Determine the (x, y) coordinate at the center of the cell enclosing the given text.  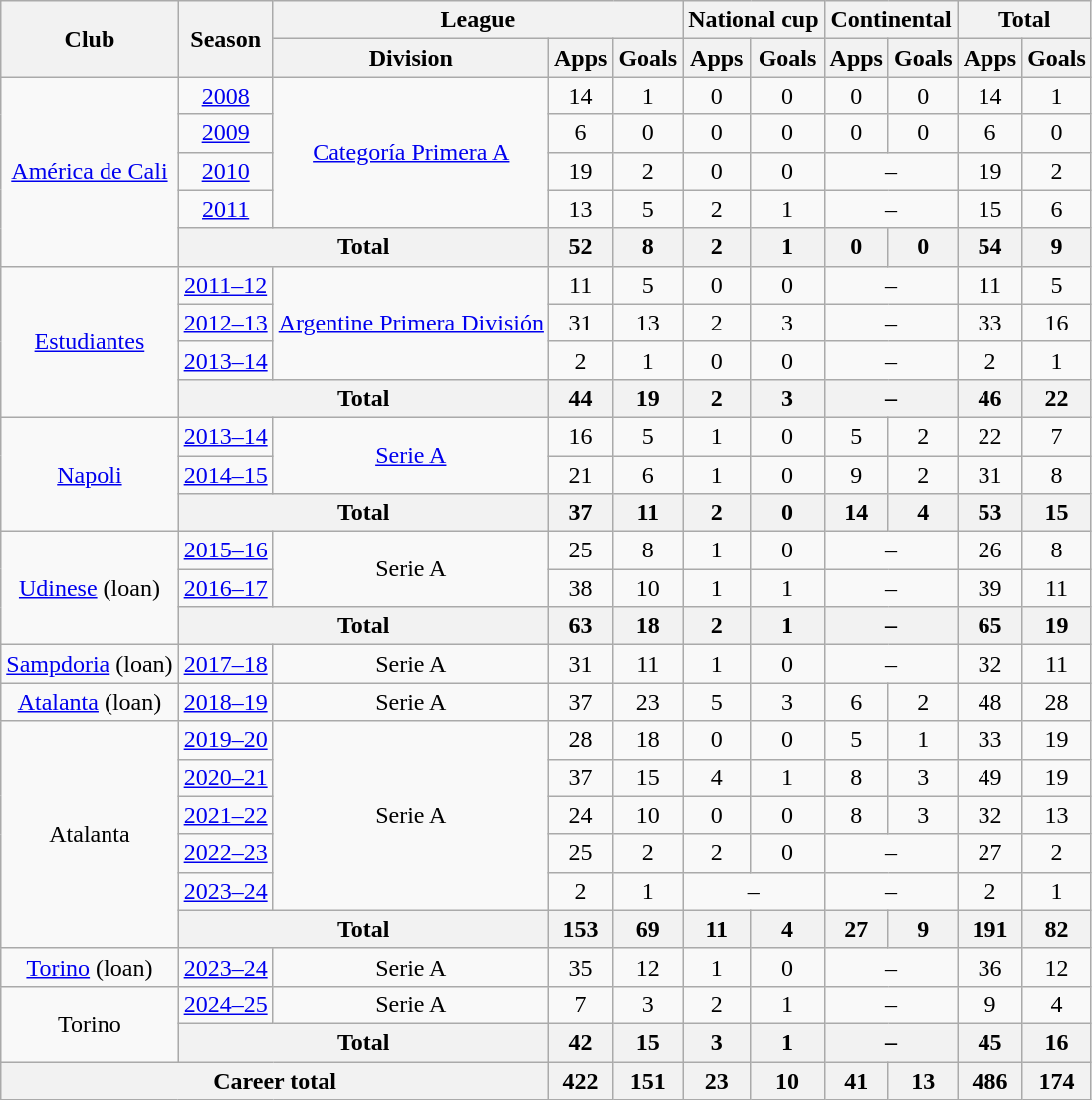
Atalanta (90, 834)
65 (989, 626)
Season (225, 39)
Estudiantes (90, 341)
153 (580, 929)
2022–23 (225, 853)
24 (580, 815)
21 (580, 475)
League (478, 20)
2012–13 (225, 323)
39 (989, 588)
2009 (225, 133)
48 (989, 702)
2016–17 (225, 588)
41 (856, 1080)
63 (580, 626)
191 (989, 929)
Napoli (90, 474)
42 (580, 1042)
53 (989, 513)
América de Cali (90, 171)
38 (580, 588)
2019–20 (225, 740)
Udinese (loan) (90, 588)
174 (1057, 1080)
Career total (275, 1080)
44 (580, 398)
2015–16 (225, 550)
26 (989, 550)
82 (1057, 929)
Club (90, 39)
2008 (225, 96)
Argentine Primera División (410, 323)
Continental (891, 20)
2011 (225, 209)
Torino (loan) (90, 967)
486 (989, 1080)
Torino (90, 1023)
422 (580, 1080)
2024–25 (225, 1004)
2010 (225, 171)
Division (410, 58)
2011–12 (225, 285)
35 (580, 967)
49 (989, 777)
46 (989, 398)
151 (648, 1080)
National cup (754, 20)
2020–21 (225, 777)
2014–15 (225, 475)
36 (989, 967)
45 (989, 1042)
69 (648, 929)
2021–22 (225, 815)
52 (580, 247)
Categoría Primera A (410, 152)
54 (989, 247)
2017–18 (225, 664)
Atalanta (loan) (90, 702)
2018–19 (225, 702)
Sampdoria (loan) (90, 664)
